Search for the cell housing the specified text and yield its [X, Y] center coordinate. 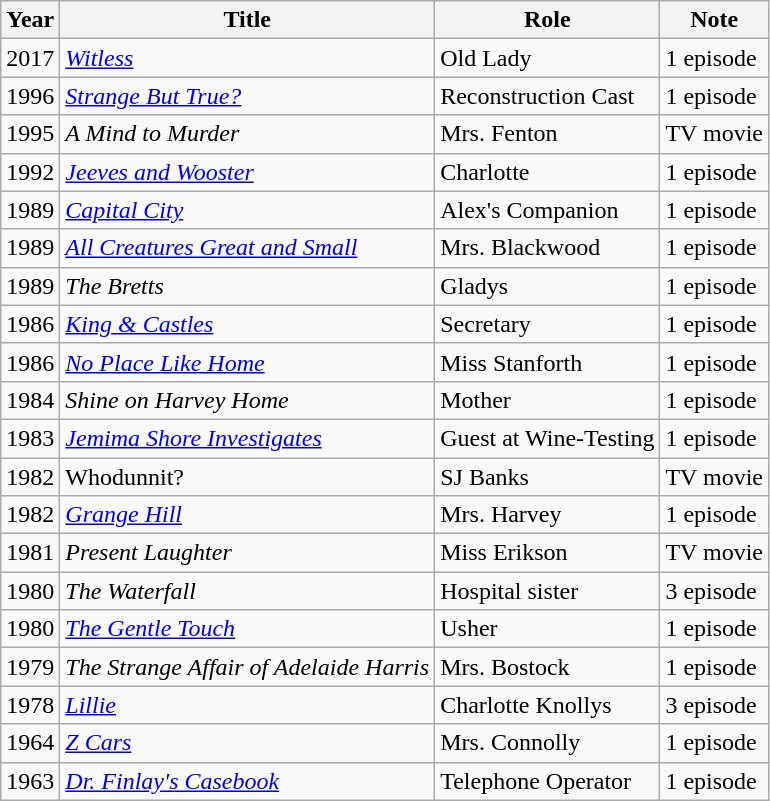
1983 [30, 438]
1963 [30, 781]
Miss Stanforth [548, 362]
Charlotte Knollys [548, 705]
1978 [30, 705]
Capital City [248, 210]
Mrs. Connolly [548, 743]
Dr. Finlay's Casebook [248, 781]
No Place Like Home [248, 362]
1964 [30, 743]
Alex's Companion [548, 210]
Present Laughter [248, 553]
1979 [30, 667]
Miss Erikson [548, 553]
Secretary [548, 324]
Telephone Operator [548, 781]
1992 [30, 172]
The Strange Affair of Adelaide Harris [248, 667]
Old Lady [548, 58]
Hospital sister [548, 591]
Z Cars [248, 743]
Mrs. Blackwood [548, 248]
Mrs. Harvey [548, 515]
Usher [548, 629]
1981 [30, 553]
Mother [548, 400]
Role [548, 20]
A Mind to Murder [248, 134]
Lillie [248, 705]
Year [30, 20]
Mrs. Fenton [548, 134]
Title [248, 20]
The Gentle Touch [248, 629]
Guest at Wine-Testing [548, 438]
Jeeves and Wooster [248, 172]
Note [714, 20]
King & Castles [248, 324]
Witless [248, 58]
Shine on Harvey Home [248, 400]
Whodunnit? [248, 477]
Reconstruction Cast [548, 96]
The Bretts [248, 286]
The Waterfall [248, 591]
2017 [30, 58]
1984 [30, 400]
Mrs. Bostock [548, 667]
Jemima Shore Investigates [248, 438]
SJ Banks [548, 477]
Strange But True? [248, 96]
All Creatures Great and Small [248, 248]
Grange Hill [248, 515]
Gladys [548, 286]
1995 [30, 134]
Charlotte [548, 172]
1996 [30, 96]
